For the text-containing cell, return its midpoint in [X, Y] coordinate format. 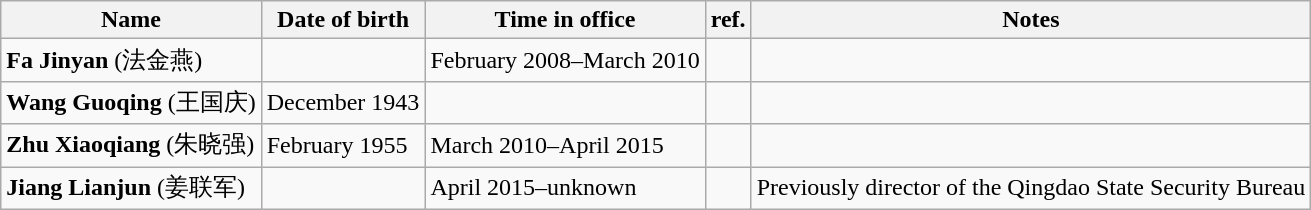
ref. [728, 20]
Name [131, 20]
Wang Guoqing (王国庆) [131, 102]
Zhu Xiaoqiang (朱晓强) [131, 146]
December 1943 [343, 102]
Jiang Lianjun (姜联军) [131, 188]
Time in office [565, 20]
February 1955 [343, 146]
March 2010–April 2015 [565, 146]
Fa Jinyan (法金燕) [131, 60]
February 2008–March 2010 [565, 60]
April 2015–unknown [565, 188]
Previously director of the Qingdao State Security Bureau [1031, 188]
Notes [1031, 20]
Date of birth [343, 20]
